Detect which cell encompasses the target text, then output its (x, y) center coordinate. 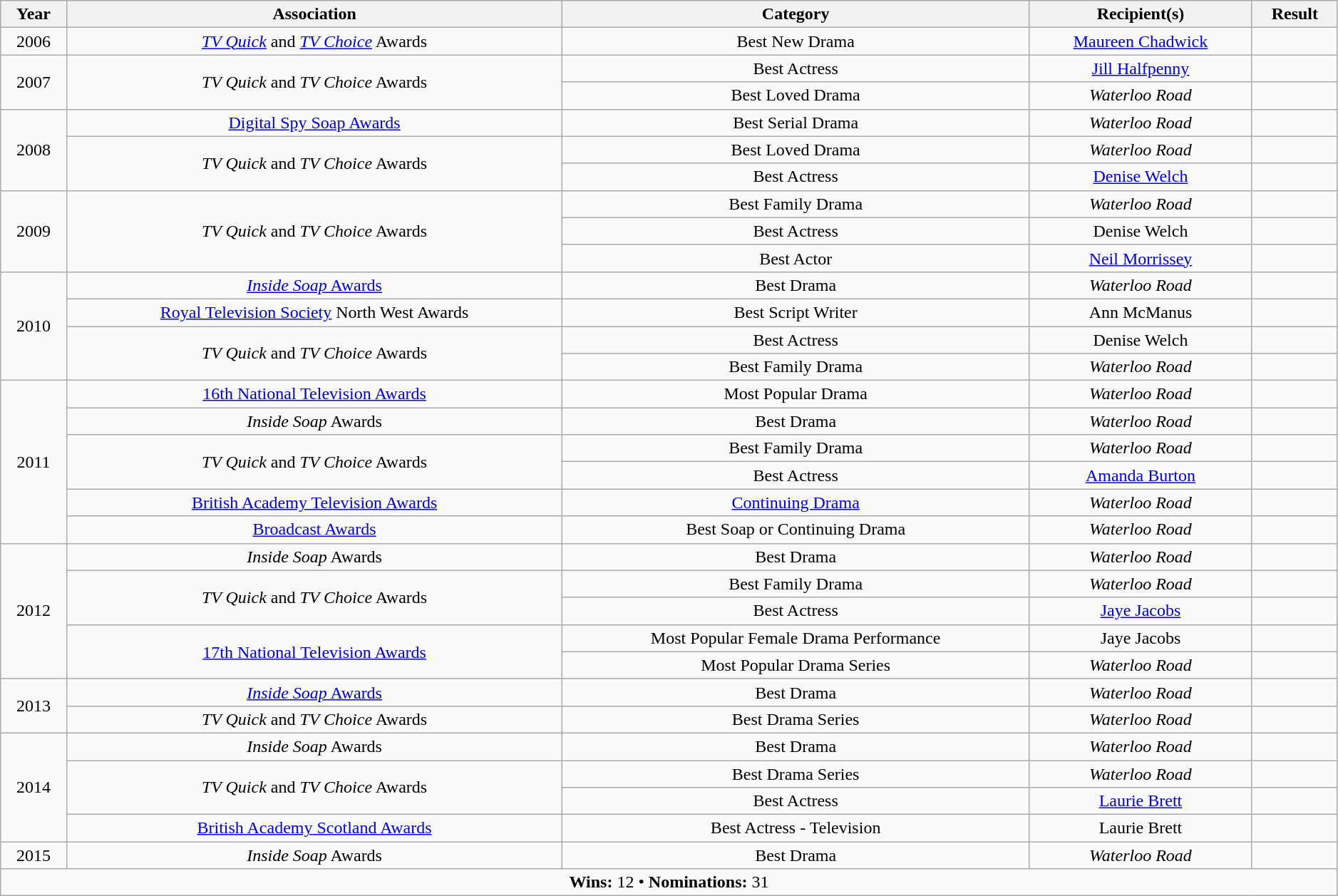
Maureen Chadwick (1141, 41)
2008 (34, 150)
Wins: 12 • Nominations: 31 (669, 882)
Best Serial Drama (796, 123)
2010 (34, 326)
2007 (34, 82)
Year (34, 14)
Best New Drama (796, 41)
Best Actress - Television (796, 828)
Result (1295, 14)
Best Script Writer (796, 312)
2015 (34, 855)
17th National Television Awards (314, 652)
Category (796, 14)
2012 (34, 611)
Ann McManus (1141, 312)
Continuing Drama (796, 503)
2014 (34, 787)
Most Popular Drama Series (796, 665)
Broadcast Awards (314, 530)
Digital Spy Soap Awards (314, 123)
16th National Television Awards (314, 394)
Most Popular Drama (796, 394)
2011 (34, 462)
Best Soap or Continuing Drama (796, 530)
Amanda Burton (1141, 475)
Royal Television Society North West Awards (314, 312)
2013 (34, 706)
Most Popular Female Drama Performance (796, 638)
2006 (34, 41)
2009 (34, 231)
Best Actor (796, 258)
Association (314, 14)
British Academy Scotland Awards (314, 828)
Recipient(s) (1141, 14)
Jill Halfpenny (1141, 68)
British Academy Television Awards (314, 503)
Neil Morrissey (1141, 258)
